Find where the given text appears and provide that cell's center as [X, Y] coordinate. 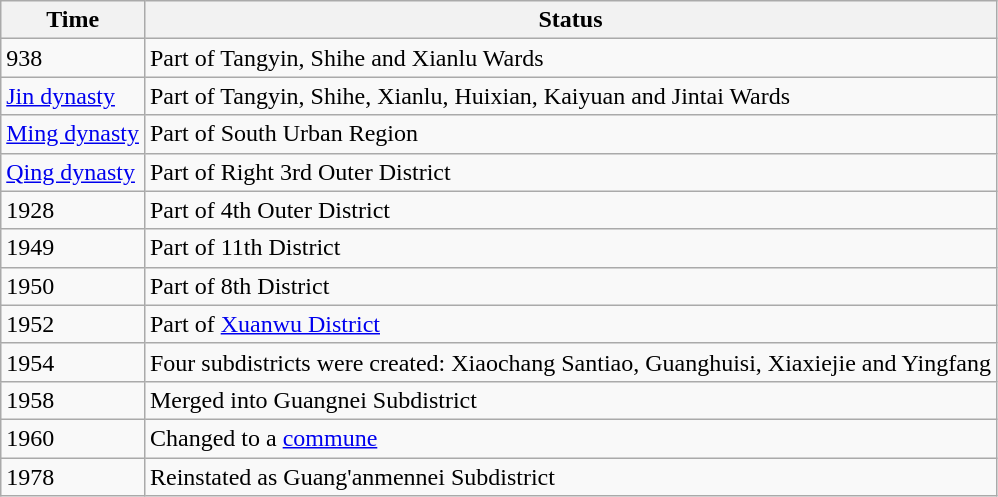
Time [73, 20]
1978 [73, 477]
Part of Xuanwu District [570, 324]
1960 [73, 438]
Four subdistricts were created: Xiaochang Santiao, Guanghuisi, Xiaxiejie and Yingfang [570, 362]
Part of 8th District [570, 286]
Merged into Guangnei Subdistrict [570, 400]
Changed to a commune [570, 438]
1949 [73, 248]
1928 [73, 210]
1952 [73, 324]
Status [570, 20]
Part of 11th District [570, 248]
Part of Right 3rd Outer District [570, 172]
Part of South Urban Region [570, 134]
938 [73, 58]
Part of Tangyin, Shihe and Xianlu Wards [570, 58]
Jin dynasty [73, 96]
Qing dynasty [73, 172]
Ming dynasty [73, 134]
1954 [73, 362]
1958 [73, 400]
Part of 4th Outer District [570, 210]
1950 [73, 286]
Part of Tangyin, Shihe, Xianlu, Huixian, Kaiyuan and Jintai Wards [570, 96]
Reinstated as Guang'anmennei Subdistrict [570, 477]
